Locate the cell with the specified text and output its [X, Y] center coordinate. 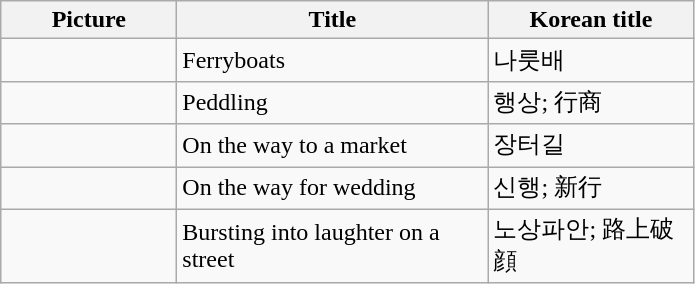
Peddling [332, 102]
Picture [89, 20]
Bursting into laughter on a street [332, 246]
행상; 行商 [591, 102]
신행; 新行 [591, 188]
장터길 [591, 146]
On the way for wedding [332, 188]
Title [332, 20]
Korean title [591, 20]
On the way to a market [332, 146]
나룻배 [591, 60]
노상파안; 路上破顔 [591, 246]
Ferryboats [332, 60]
